Return [X, Y] of the center of cell containing provided text 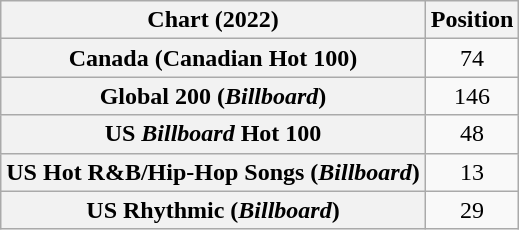
146 [472, 96]
Chart (2022) [213, 20]
US Hot R&B/Hip-Hop Songs (Billboard) [213, 172]
Position [472, 20]
74 [472, 58]
US Rhythmic (Billboard) [213, 210]
48 [472, 134]
13 [472, 172]
Global 200 (Billboard) [213, 96]
US Billboard Hot 100 [213, 134]
Canada (Canadian Hot 100) [213, 58]
29 [472, 210]
